For the text-containing cell, return its midpoint in (x, y) coordinate format. 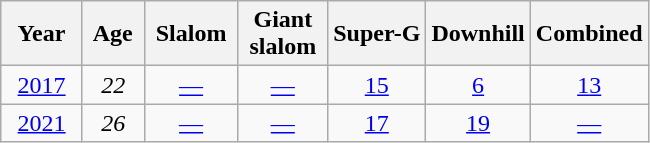
2017 (42, 85)
Age (113, 34)
Year (42, 34)
Super-G (377, 34)
19 (478, 123)
26 (113, 123)
Slalom (191, 34)
17 (377, 123)
6 (478, 85)
15 (377, 85)
2021 (42, 123)
13 (589, 85)
Combined (589, 34)
Downhill (478, 34)
22 (113, 85)
Giant slalom (283, 34)
